Pinpoint the cell where the given text exists, returning its [x, y] midpoint coordinate. 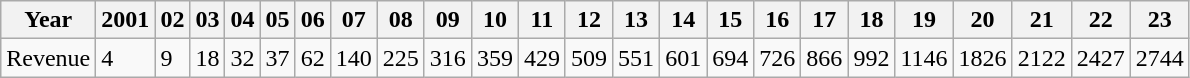
13 [636, 20]
2001 [126, 20]
2744 [1160, 58]
07 [354, 20]
694 [730, 58]
08 [400, 20]
726 [778, 58]
10 [494, 20]
601 [684, 58]
62 [312, 58]
2427 [1100, 58]
04 [242, 20]
19 [924, 20]
551 [636, 58]
2122 [1042, 58]
14 [684, 20]
9 [172, 58]
316 [448, 58]
37 [278, 58]
16 [778, 20]
429 [542, 58]
Revenue [48, 58]
4 [126, 58]
15 [730, 20]
23 [1160, 20]
1146 [924, 58]
12 [588, 20]
22 [1100, 20]
140 [354, 58]
509 [588, 58]
992 [872, 58]
866 [824, 58]
32 [242, 58]
1826 [982, 58]
359 [494, 58]
09 [448, 20]
21 [1042, 20]
17 [824, 20]
03 [208, 20]
02 [172, 20]
Year [48, 20]
05 [278, 20]
225 [400, 58]
20 [982, 20]
11 [542, 20]
06 [312, 20]
